Provide the (X, Y) coordinate of the cell's center where the given text is located.  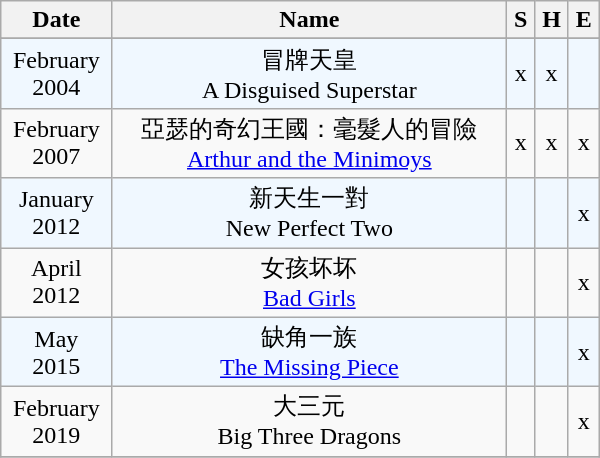
女孩坏坏Bad Girls (310, 283)
February2007 (56, 143)
February2019 (56, 422)
May2015 (56, 352)
Date (56, 20)
冒牌天皇A Disguised Superstar (310, 74)
新天生一對New Perfect Two (310, 213)
缺角一族The Missing Piece (310, 352)
S (521, 20)
Name (310, 20)
January2012 (56, 213)
H (552, 20)
February2004 (56, 74)
E (584, 20)
April2012 (56, 283)
亞瑟的奇幻王國：毫髮人的冒險Arthur and the Minimoys (310, 143)
大三元Big Three Dragons (310, 422)
